Determine the [X, Y] coordinate at the center of the cell enclosing the given text.  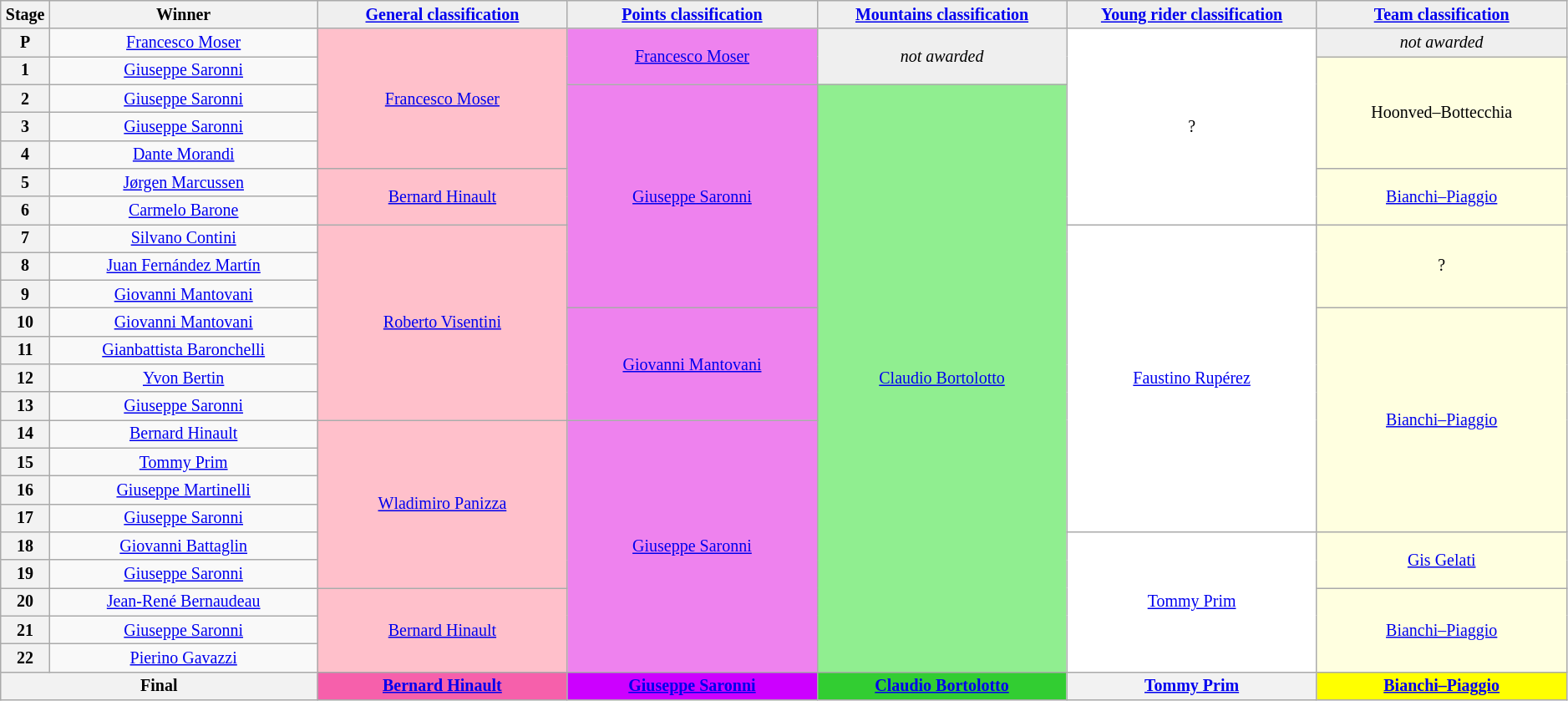
Giovanni Battaglin [183, 546]
1 [25, 70]
Points classification [692, 15]
P [25, 43]
7 [25, 239]
15 [25, 463]
19 [25, 573]
10 [25, 323]
Final [159, 685]
6 [25, 211]
Jean-René Bernaudeau [183, 602]
2 [25, 99]
21 [25, 630]
Carmelo Barone [183, 211]
20 [25, 602]
Juan Fernández Martín [183, 266]
Giuseppe Martinelli [183, 490]
9 [25, 294]
Dante Morandi [183, 154]
13 [25, 406]
4 [25, 154]
8 [25, 266]
Gianbattista Baronchelli [183, 351]
Stage [25, 15]
18 [25, 546]
11 [25, 351]
General classification [443, 15]
16 [25, 490]
14 [25, 434]
Yvon Bertin [183, 378]
3 [25, 127]
Team classification [1442, 15]
Wladimiro Panizza [443, 505]
Gis Gelati [1442, 560]
Faustino Rupérez [1191, 378]
12 [25, 378]
Roberto Visentini [443, 323]
22 [25, 658]
Jørgen Marcussen [183, 182]
5 [25, 182]
17 [25, 518]
Pierino Gavazzi [183, 658]
Hoonved–Bottecchia [1442, 113]
Winner [183, 15]
Silvano Contini [183, 239]
Young rider classification [1191, 15]
Mountains classification [942, 15]
